Capture the cell that displays the provided text and extract its (X, Y) central coordinate. 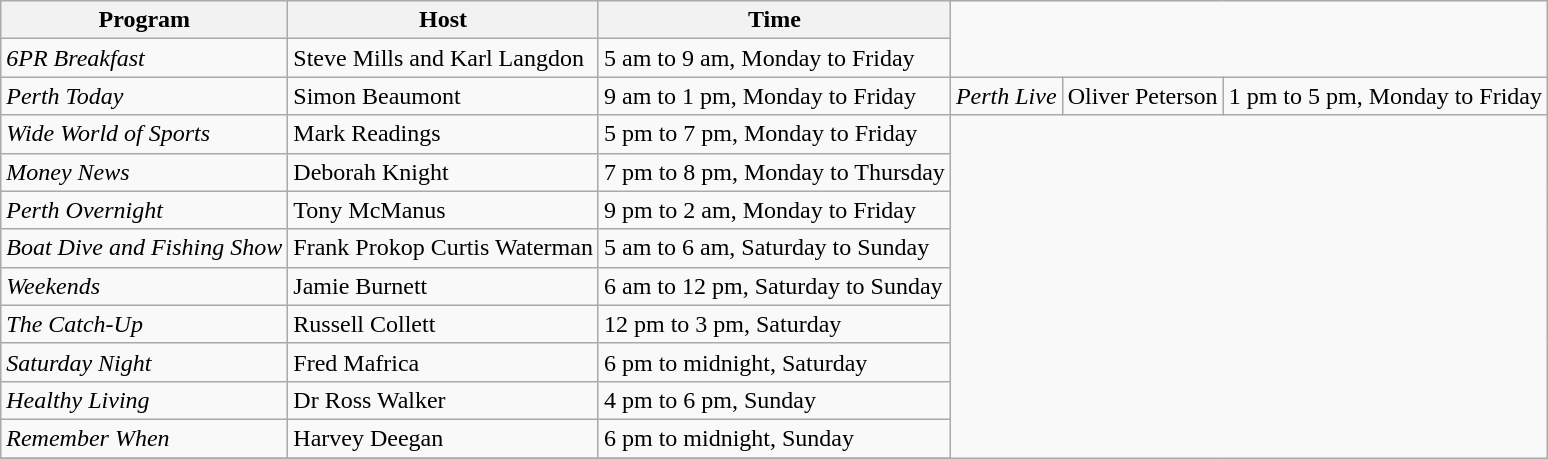
Oliver Peterson (1142, 96)
1 pm to 5 pm, Monday to Friday (1385, 96)
Russell Collett (444, 324)
Frank Prokop Curtis Waterman (444, 248)
Deborah Knight (444, 172)
Dr Ross Walker (444, 400)
Remember When (144, 438)
9 am to 1 pm, Monday to Friday (774, 96)
4 pm to 6 pm, Sunday (774, 400)
6 pm to midnight, Sunday (774, 438)
Perth Overnight (144, 210)
Mark Readings (444, 134)
Money News (144, 172)
5 am to 9 am, Monday to Friday (774, 58)
6PR Breakfast (144, 58)
Healthy Living (144, 400)
Wide World of Sports (144, 134)
5 am to 6 am, Saturday to Sunday (774, 248)
Perth Today (144, 96)
Boat Dive and Fishing Show (144, 248)
12 pm to 3 pm, Saturday (774, 324)
6 am to 12 pm, Saturday to Sunday (774, 286)
Fred Mafrica (444, 362)
Program (144, 20)
7 pm to 8 pm, Monday to Thursday (774, 172)
Host (444, 20)
5 pm to 7 pm, Monday to Friday (774, 134)
Saturday Night (144, 362)
9 pm to 2 am, Monday to Friday (774, 210)
Time (774, 20)
Perth Live (1006, 96)
The Catch-Up (144, 324)
Harvey Deegan (444, 438)
Weekends (144, 286)
Simon Beaumont (444, 96)
6 pm to midnight, Saturday (774, 362)
Tony McManus (444, 210)
Jamie Burnett (444, 286)
Steve Mills and Karl Langdon (444, 58)
